Identify which cell holds the provided text, then report its [X, Y] central coordinate. 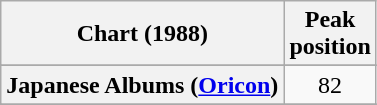
Chart (1988) [142, 34]
82 [330, 85]
Peakposition [330, 34]
Japanese Albums (Oricon) [142, 85]
